Search for the cell housing the specified text and yield its (X, Y) center coordinate. 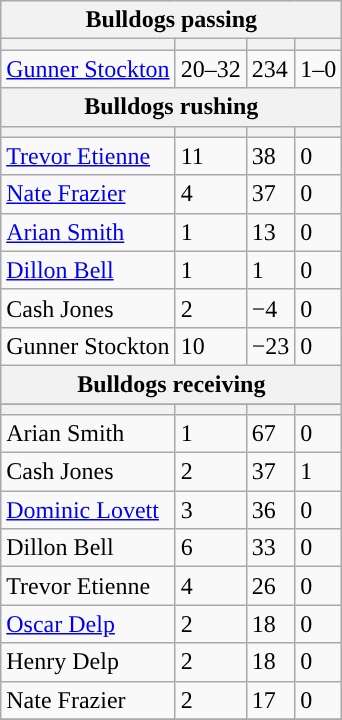
36 (270, 510)
Bulldogs passing (172, 20)
10 (210, 346)
3 (210, 510)
11 (210, 156)
20–32 (210, 69)
1–0 (318, 69)
38 (270, 156)
67 (270, 434)
Bulldogs receiving (172, 384)
Bulldogs rushing (172, 107)
Henry Delp (88, 662)
26 (270, 586)
Oscar Delp (88, 624)
234 (270, 69)
−4 (270, 308)
−23 (270, 346)
Dominic Lovett (88, 510)
17 (270, 700)
33 (270, 548)
6 (210, 548)
13 (270, 232)
